Extract the [x, y] coordinate from the center of the cell holding the provided text.  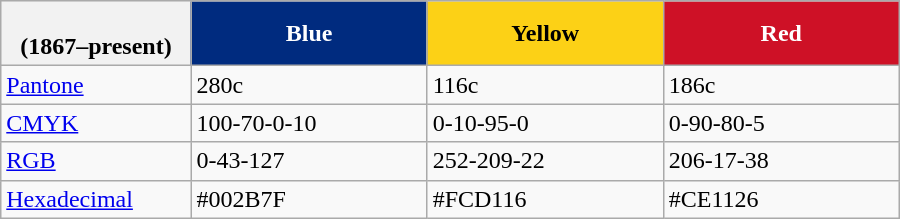
116c [545, 85]
(1867–present) [96, 34]
0-10-95-0 [545, 123]
Blue [309, 34]
252-209-22 [545, 161]
280c [309, 85]
CMYK [96, 123]
RGB [96, 161]
206-17-38 [781, 161]
Pantone [96, 85]
Yellow [545, 34]
0-43-127 [309, 161]
#002B7F [309, 199]
#FCD116 [545, 199]
186c [781, 85]
Hexadecimal [96, 199]
#CE1126 [781, 199]
100-70-0-10 [309, 123]
0-90-80-5 [781, 123]
Red [781, 34]
